Find where the given text appears and provide that cell's center as (x, y) coordinate. 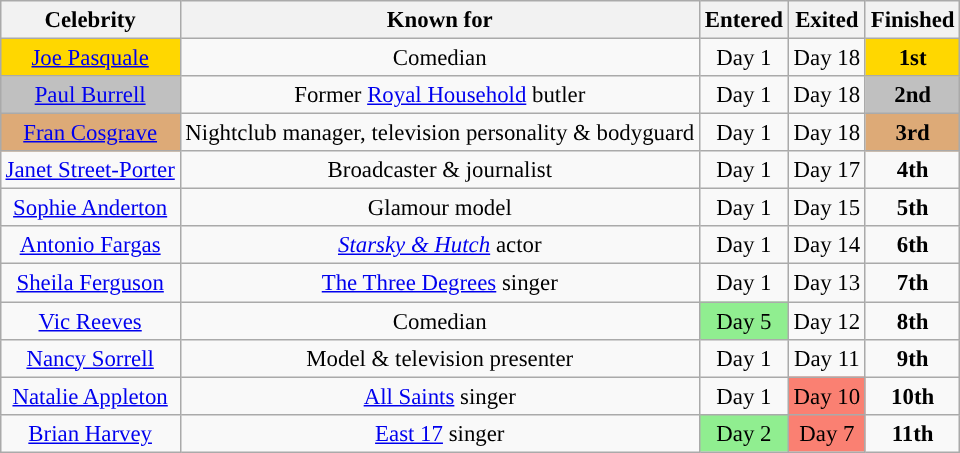
Celebrity (90, 20)
Finished (912, 20)
Day 5 (744, 321)
9th (912, 358)
Vic Reeves (90, 321)
3rd (912, 133)
Nancy Sorrell (90, 358)
Starsky & Hutch actor (440, 245)
All Saints singer (440, 396)
7th (912, 283)
Fran Cosgrave (90, 133)
Day 10 (826, 396)
Nightclub manager, television personality & bodyguard (440, 133)
East 17 singer (440, 433)
Day 13 (826, 283)
6th (912, 245)
Joe Pasquale (90, 57)
8th (912, 321)
10th (912, 396)
Paul Burrell (90, 95)
Glamour model (440, 208)
Former Royal Household butler (440, 95)
Day 12 (826, 321)
4th (912, 170)
1st (912, 57)
Antonio Fargas (90, 245)
Known for (440, 20)
Janet Street-Porter (90, 170)
Day 2 (744, 433)
Sophie Anderton (90, 208)
Day 14 (826, 245)
2nd (912, 95)
Broadcaster & journalist (440, 170)
Exited (826, 20)
The Three Degrees singer (440, 283)
Brian Harvey (90, 433)
5th (912, 208)
11th (912, 433)
Sheila Ferguson (90, 283)
Day 11 (826, 358)
Day 17 (826, 170)
Model & television presenter (440, 358)
Entered (744, 20)
Day 15 (826, 208)
Natalie Appleton (90, 396)
Day 7 (826, 433)
